Return the [x, y] coordinate for the center point of the cell that contains the specified text.  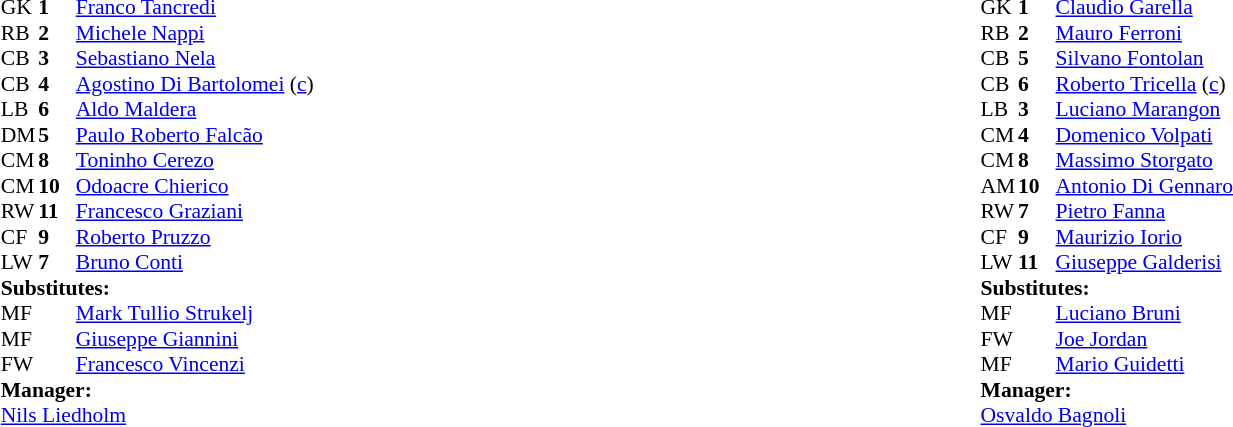
Pietro Fanna [1144, 211]
Francesco Vincenzi [195, 365]
Odoacre Chierico [195, 186]
Roberto Tricella (c) [1144, 84]
Silvano Fontolan [1144, 59]
Sebastiano Nela [195, 59]
Mauro Ferroni [1144, 33]
Roberto Pruzzo [195, 237]
Agostino Di Bartolomei (c) [195, 84]
Michele Nappi [195, 33]
Toninho Cerezo [195, 161]
Antonio Di Gennaro [1144, 186]
Mario Guidetti [1144, 365]
Francesco Graziani [195, 211]
Giuseppe Galderisi [1144, 263]
Joe Jordan [1144, 339]
DM [20, 135]
Luciano Marangon [1144, 109]
Aldo Maldera [195, 109]
Mark Tullio Strukelj [195, 313]
Domenico Volpati [1144, 135]
Luciano Bruni [1144, 313]
Maurizio Iorio [1144, 237]
Bruno Conti [195, 263]
Giuseppe Giannini [195, 339]
Paulo Roberto Falcão [195, 135]
Massimo Storgato [1144, 161]
AM [1000, 186]
